Find where the given text appears and provide that cell's center as (x, y) coordinate. 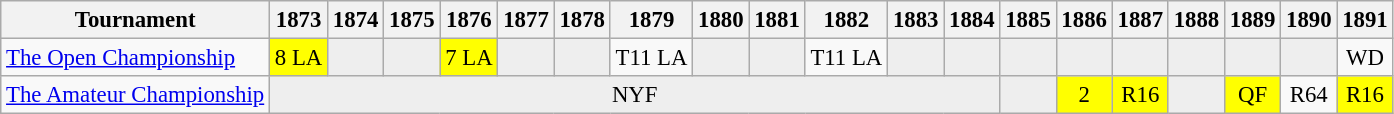
1883 (916, 20)
1887 (1140, 20)
WD (1365, 58)
2 (1084, 95)
1873 (299, 20)
1882 (846, 20)
1874 (356, 20)
8 LA (299, 58)
1879 (652, 20)
1890 (1309, 20)
QF (1253, 95)
1878 (582, 20)
R64 (1309, 95)
1886 (1084, 20)
The Amateur Championship (136, 95)
1891 (1365, 20)
1889 (1253, 20)
Tournament (136, 20)
NYF (635, 95)
1885 (1028, 20)
1881 (777, 20)
1888 (1196, 20)
1876 (469, 20)
1880 (721, 20)
1877 (526, 20)
The Open Championship (136, 58)
7 LA (469, 58)
1875 (412, 20)
1884 (972, 20)
